For the text-containing cell, return its midpoint in (x, y) coordinate format. 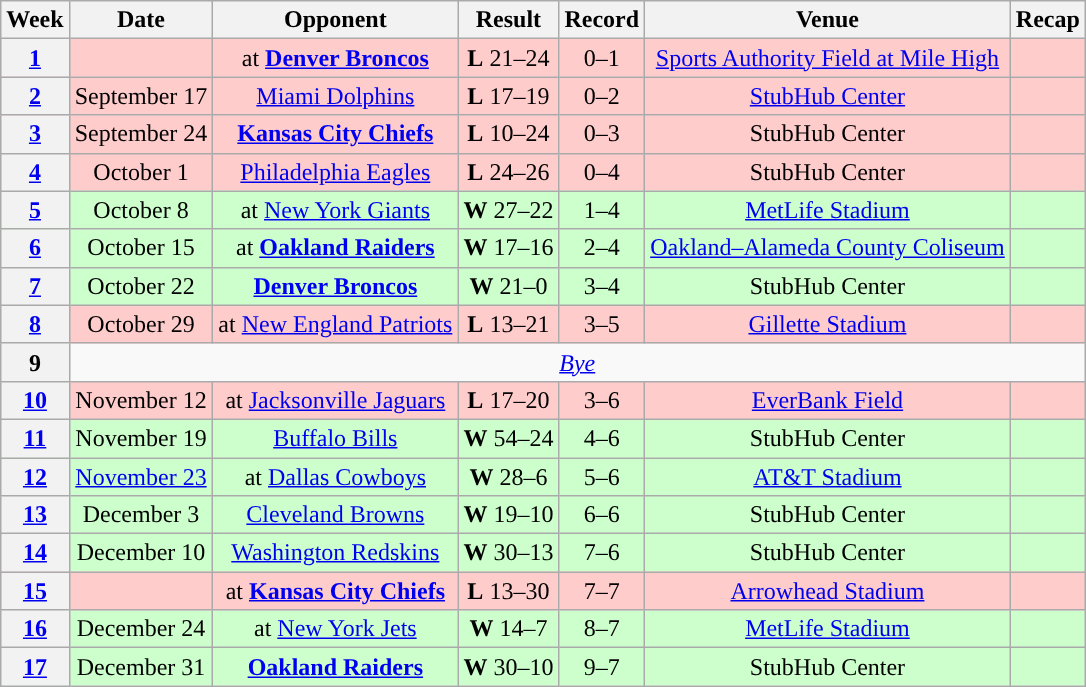
Recap (1048, 20)
L 10–24 (508, 134)
W 27–22 (508, 210)
Result (508, 20)
16 (35, 629)
Gillette Stadium (828, 324)
15 (35, 591)
Miami Dolphins (336, 96)
4 (35, 172)
at New York Jets (336, 629)
7–7 (602, 591)
September 17 (141, 96)
October 8 (141, 210)
October 1 (141, 172)
October 22 (141, 286)
Washington Redskins (336, 553)
2 (35, 96)
6–6 (602, 515)
December 31 (141, 667)
Buffalo Bills (336, 438)
W 54–24 (508, 438)
8 (35, 324)
EverBank Field (828, 400)
7–6 (602, 553)
4–6 (602, 438)
at Jacksonville Jaguars (336, 400)
at New England Patriots (336, 324)
September 24 (141, 134)
L 13–21 (508, 324)
10 (35, 400)
17 (35, 667)
W 14–7 (508, 629)
0–3 (602, 134)
9–7 (602, 667)
1–4 (602, 210)
Week (35, 20)
Arrowhead Stadium (828, 591)
at Dallas Cowboys (336, 477)
L 21–24 (508, 58)
W 30–13 (508, 553)
Sports Authority Field at Mile High (828, 58)
November 23 (141, 477)
3–4 (602, 286)
9 (35, 362)
October 15 (141, 248)
Record (602, 20)
at Denver Broncos (336, 58)
Kansas City Chiefs (336, 134)
5–6 (602, 477)
5 (35, 210)
W 17–16 (508, 248)
L 24–26 (508, 172)
November 12 (141, 400)
at Kansas City Chiefs (336, 591)
L 13–30 (508, 591)
Date (141, 20)
Denver Broncos (336, 286)
December 3 (141, 515)
3 (35, 134)
L 17–20 (508, 400)
0–2 (602, 96)
W 30–10 (508, 667)
October 29 (141, 324)
W 28–6 (508, 477)
Philadelphia Eagles (336, 172)
at Oakland Raiders (336, 248)
November 19 (141, 438)
Oakland–Alameda County Coliseum (828, 248)
2–4 (602, 248)
7 (35, 286)
at New York Giants (336, 210)
0–4 (602, 172)
8–7 (602, 629)
12 (35, 477)
AT&T Stadium (828, 477)
L 17–19 (508, 96)
13 (35, 515)
1 (35, 58)
Opponent (336, 20)
0–1 (602, 58)
December 24 (141, 629)
Oakland Raiders (336, 667)
December 10 (141, 553)
6 (35, 248)
3–5 (602, 324)
Venue (828, 20)
14 (35, 553)
W 21–0 (508, 286)
Cleveland Browns (336, 515)
W 19–10 (508, 515)
3–6 (602, 400)
Bye (577, 362)
11 (35, 438)
